Pinpoint the cell where the given text exists, returning its (x, y) midpoint coordinate. 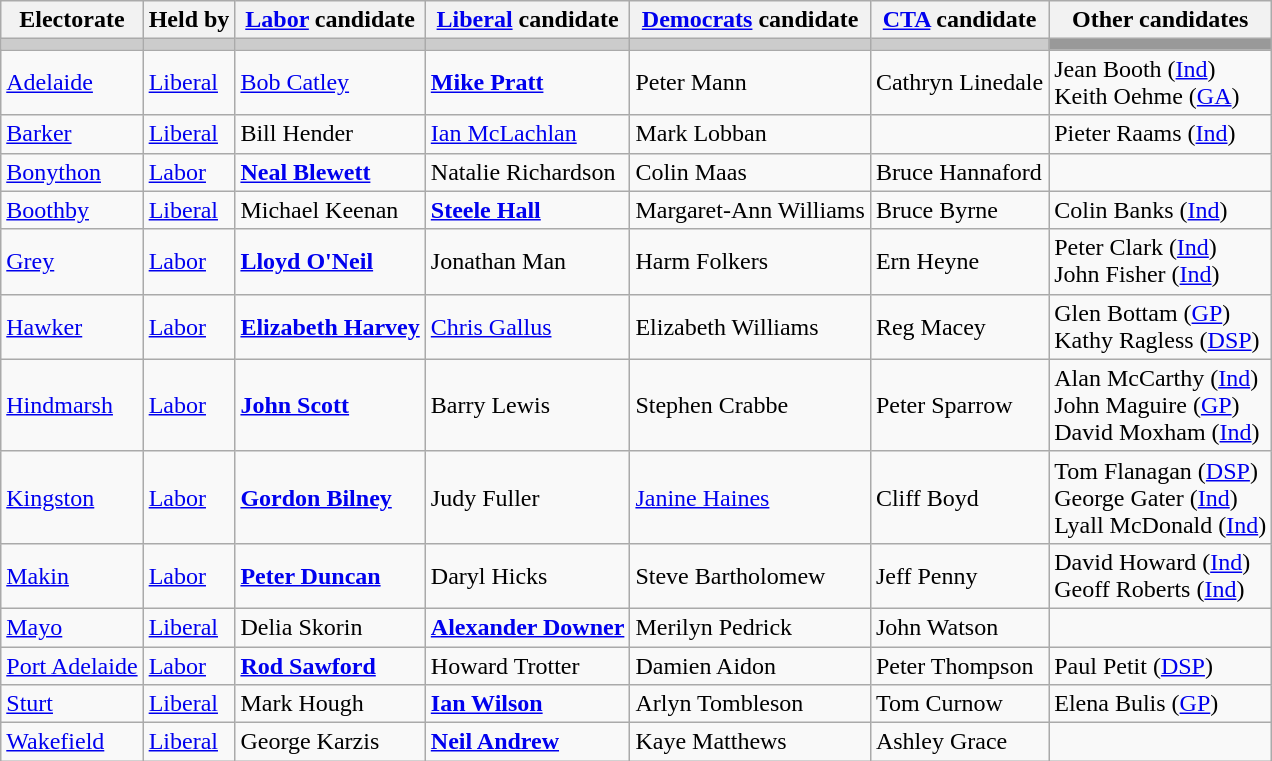
David Howard (Ind)Geoff Roberts (Ind) (1160, 576)
John Scott (330, 405)
Steele Hall (528, 210)
Peter Sparrow (959, 405)
Alexander Downer (528, 627)
Ian Wilson (528, 704)
Reg Macey (959, 326)
Bruce Byrne (959, 210)
Electorate (72, 20)
Tom Curnow (959, 704)
Janine Haines (750, 497)
Other candidates (1160, 20)
Glen Bottam (GP)Kathy Ragless (DSP) (1160, 326)
CTA candidate (959, 20)
Bruce Hannaford (959, 172)
Lloyd O'Neil (330, 262)
Daryl Hicks (528, 576)
Labor candidate (330, 20)
Sturt (72, 704)
Jean Booth (Ind)Keith Oehme (GA) (1160, 82)
Boothby (72, 210)
Damien Aidon (750, 665)
Democrats candidate (750, 20)
Delia Skorin (330, 627)
Paul Petit (DSP) (1160, 665)
Port Adelaide (72, 665)
Barry Lewis (528, 405)
Chris Gallus (528, 326)
Jonathan Man (528, 262)
Elizabeth Williams (750, 326)
Colin Maas (750, 172)
Ian McLachlan (528, 134)
Elizabeth Harvey (330, 326)
Arlyn Tombleson (750, 704)
Neil Andrew (528, 742)
Liberal candidate (528, 20)
Margaret-Ann Williams (750, 210)
Peter Mann (750, 82)
Harm Folkers (750, 262)
Held by (189, 20)
Alan McCarthy (Ind)John Maguire (GP)David Moxham (Ind) (1160, 405)
Natalie Richardson (528, 172)
Cliff Boyd (959, 497)
Michael Keenan (330, 210)
Bill Hender (330, 134)
Tom Flanagan (DSP)George Gater (Ind)Lyall McDonald (Ind) (1160, 497)
Hindmarsh (72, 405)
Merilyn Pedrick (750, 627)
Peter Duncan (330, 576)
Bonython (72, 172)
Peter Clark (Ind)John Fisher (Ind) (1160, 262)
Grey (72, 262)
Hawker (72, 326)
Mike Pratt (528, 82)
Mark Lobban (750, 134)
Kaye Matthews (750, 742)
Rod Sawford (330, 665)
Bob Catley (330, 82)
Jeff Penny (959, 576)
Colin Banks (Ind) (1160, 210)
Adelaide (72, 82)
Pieter Raams (Ind) (1160, 134)
Cathryn Linedale (959, 82)
Peter Thompson (959, 665)
Howard Trotter (528, 665)
John Watson (959, 627)
Stephen Crabbe (750, 405)
Barker (72, 134)
Wakefield (72, 742)
Neal Blewett (330, 172)
Mark Hough (330, 704)
Makin (72, 576)
Kingston (72, 497)
Steve Bartholomew (750, 576)
Elena Bulis (GP) (1160, 704)
Judy Fuller (528, 497)
George Karzis (330, 742)
Mayo (72, 627)
Ashley Grace (959, 742)
Ern Heyne (959, 262)
Gordon Bilney (330, 497)
